Pinpoint the cell where the given text exists, returning its (X, Y) midpoint coordinate. 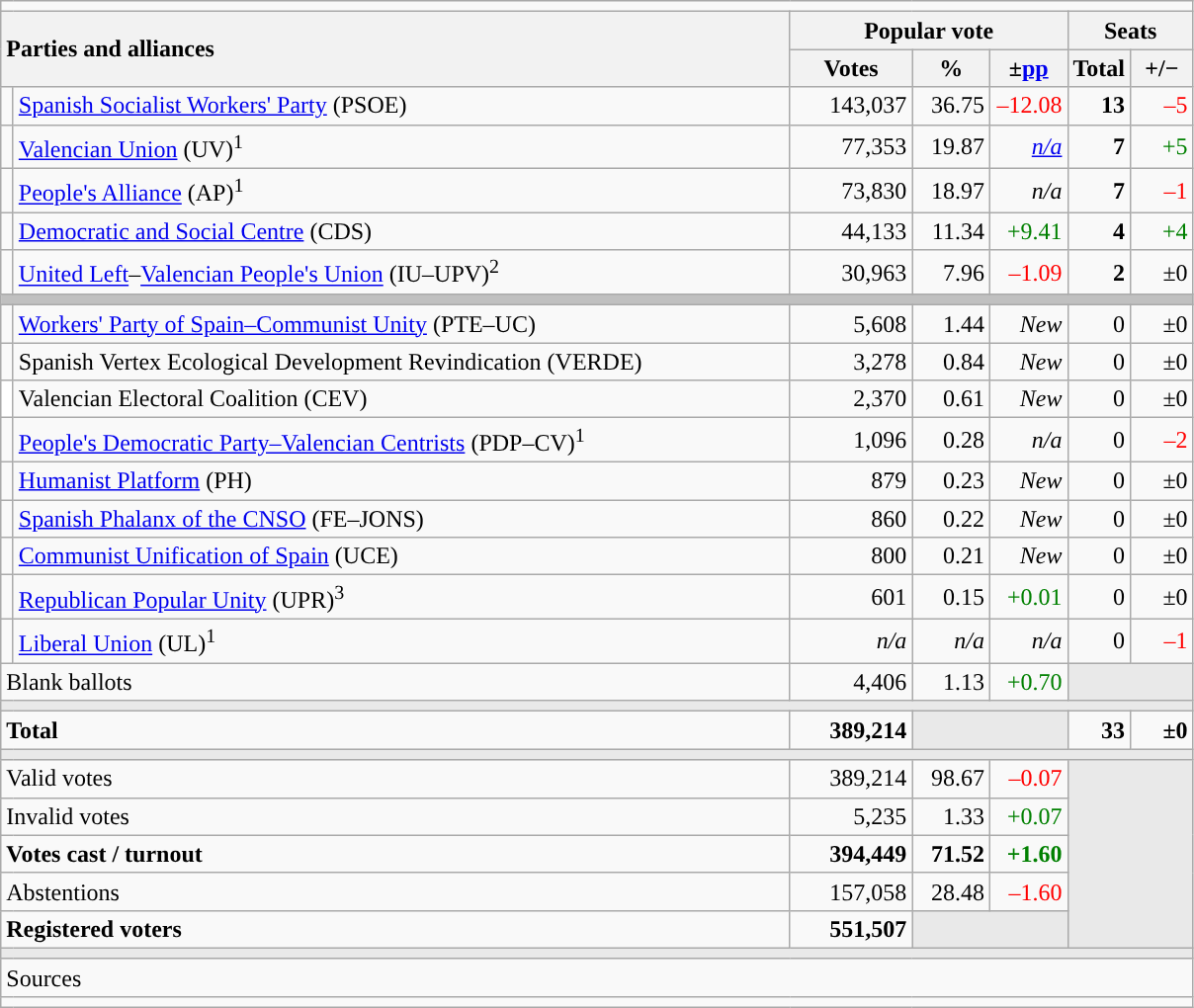
1.44 (951, 324)
1.13 (951, 682)
+4 (1162, 231)
143,037 (851, 106)
Liberal Union (UL)1 (401, 640)
Seats (1131, 31)
% (951, 68)
77,353 (851, 146)
0.21 (951, 556)
+1.60 (1028, 854)
Invalid votes (395, 816)
4,406 (851, 682)
601 (851, 597)
0.15 (951, 597)
0.23 (951, 481)
Humanist Platform (PH) (401, 481)
11.34 (951, 231)
Sources (597, 977)
Republican Popular Unity (UPR)3 (401, 597)
30,963 (851, 273)
Votes cast / turnout (395, 854)
+0.70 (1028, 682)
–1.09 (1028, 273)
157,058 (851, 891)
71.52 (951, 854)
+5 (1162, 146)
Abstentions (395, 891)
98.67 (951, 779)
0.22 (951, 519)
1,096 (851, 441)
0.84 (951, 362)
18.97 (951, 192)
+0.07 (1028, 816)
–1.60 (1028, 891)
Communist Unification of Spain (UCE) (401, 556)
United Left–Valencian People's Union (IU–UPV)2 (401, 273)
73,830 (851, 192)
+/− (1162, 68)
800 (851, 556)
28.48 (951, 891)
Spanish Phalanx of the CNSO (FE–JONS) (401, 519)
–12.08 (1028, 106)
394,449 (851, 854)
7.96 (951, 273)
Democratic and Social Centre (CDS) (401, 231)
People's Alliance (AP)1 (401, 192)
–5 (1162, 106)
0.61 (951, 399)
±pp (1028, 68)
2,370 (851, 399)
33 (1099, 730)
–0.07 (1028, 779)
13 (1099, 106)
5,608 (851, 324)
3,278 (851, 362)
1.33 (951, 816)
Spanish Socialist Workers' Party (PSOE) (401, 106)
+0.01 (1028, 597)
44,133 (851, 231)
Valid votes (395, 779)
551,507 (851, 929)
Blank ballots (395, 682)
People's Democratic Party–Valencian Centrists (PDP–CV)1 (401, 441)
860 (851, 519)
19.87 (951, 146)
36.75 (951, 106)
5,235 (851, 816)
Valencian Union (UV)1 (401, 146)
4 (1099, 231)
879 (851, 481)
Votes (851, 68)
2 (1099, 273)
0.28 (951, 441)
Valencian Electoral Coalition (CEV) (401, 399)
Workers' Party of Spain–Communist Unity (PTE–UC) (401, 324)
–2 (1162, 441)
+9.41 (1028, 231)
Registered voters (395, 929)
Popular vote (929, 31)
Spanish Vertex Ecological Development Revindication (VERDE) (401, 362)
Parties and alliances (395, 49)
